Pinpoint the cell where the given text exists, returning its (X, Y) midpoint coordinate. 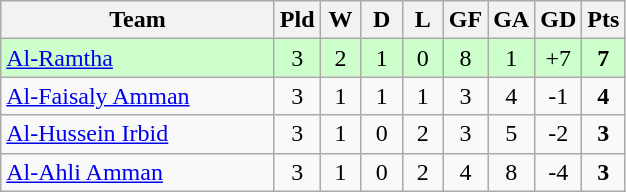
Pts (604, 20)
5 (512, 134)
-4 (558, 172)
Al-Ahli Amman (138, 172)
Al-Ramtha (138, 58)
Team (138, 20)
GA (512, 20)
Pld (297, 20)
W (340, 20)
7 (604, 58)
+7 (558, 58)
Al-Hussein Irbid (138, 134)
D (382, 20)
Al-Faisaly Amman (138, 96)
L (422, 20)
GF (465, 20)
-1 (558, 96)
-2 (558, 134)
GD (558, 20)
